Capture the cell that displays the provided text and extract its (x, y) central coordinate. 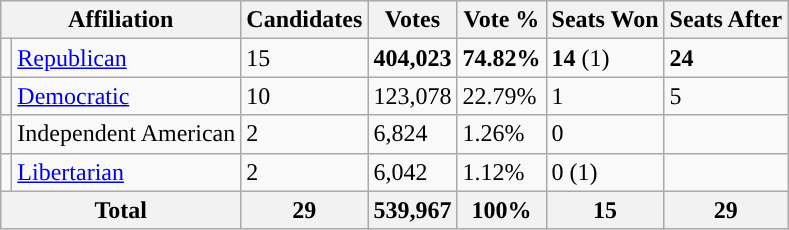
Democratic (126, 96)
Total (121, 210)
74.82% (502, 58)
Libertarian (126, 172)
22.79% (502, 96)
5 (726, 96)
0 (605, 134)
24 (726, 58)
1.12% (502, 172)
100% (502, 210)
6,042 (412, 172)
6,824 (412, 134)
Candidates (304, 20)
14 (1) (605, 58)
Vote % (502, 20)
0 (1) (605, 172)
1 (605, 96)
10 (304, 96)
539,967 (412, 210)
404,023 (412, 58)
Votes (412, 20)
Independent American (126, 134)
Seats After (726, 20)
Affiliation (121, 20)
Republican (126, 58)
Seats Won (605, 20)
1.26% (502, 134)
123,078 (412, 96)
